Output the [X, Y] coordinate of the center of the cell containing the given text.  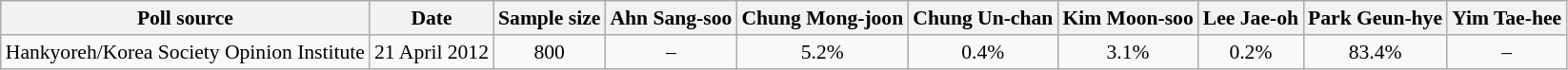
Poll source [185, 18]
Chung Mong-joon [822, 18]
0.2% [1251, 52]
Chung Un-chan [983, 18]
Sample size [549, 18]
800 [549, 52]
21 April 2012 [432, 52]
Date [432, 18]
Yim Tae-hee [1507, 18]
Kim Moon-soo [1128, 18]
0.4% [983, 52]
83.4% [1376, 52]
3.1% [1128, 52]
Lee Jae-oh [1251, 18]
Park Geun-hye [1376, 18]
Hankyoreh/Korea Society Opinion Institute [185, 52]
Ahn Sang-soo [671, 18]
5.2% [822, 52]
